Pinpoint the cell where the given text exists, returning its [X, Y] midpoint coordinate. 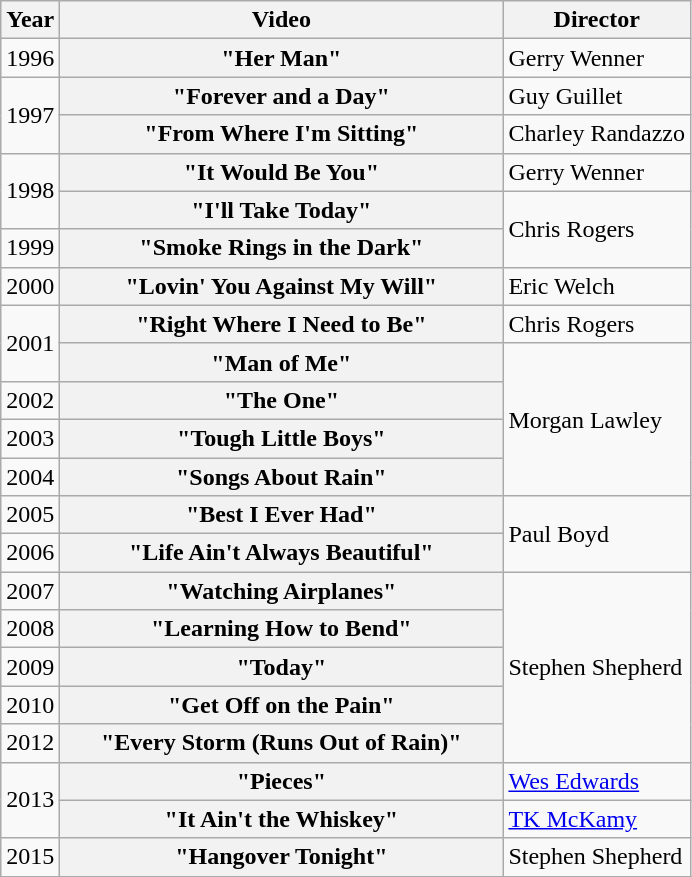
"Today" [282, 667]
"Smoke Rings in the Dark" [282, 248]
1997 [30, 115]
"I'll Take Today" [282, 210]
"Hangover Tonight" [282, 857]
Eric Welch [597, 286]
"Get Off on the Pain" [282, 705]
"It Ain't the Whiskey" [282, 819]
"Tough Little Boys" [282, 438]
"Pieces" [282, 781]
1998 [30, 191]
TK McKamy [597, 819]
1999 [30, 248]
Paul Boyd [597, 534]
"Right Where I Need to Be" [282, 324]
"Learning How to Bend" [282, 629]
2007 [30, 591]
2012 [30, 743]
Director [597, 20]
Charley Randazzo [597, 134]
"Life Ain't Always Beautiful" [282, 553]
2001 [30, 343]
"Songs About Rain" [282, 477]
Video [282, 20]
2005 [30, 515]
"Watching Airplanes" [282, 591]
2004 [30, 477]
Year [30, 20]
Guy Guillet [597, 96]
2015 [30, 857]
"Every Storm (Runs Out of Rain)" [282, 743]
2009 [30, 667]
1996 [30, 58]
"Lovin' You Against My Will" [282, 286]
2008 [30, 629]
"Man of Me" [282, 362]
"From Where I'm Sitting" [282, 134]
"Her Man" [282, 58]
"Best I Ever Had" [282, 515]
"The One" [282, 400]
2013 [30, 800]
2003 [30, 438]
2002 [30, 400]
2000 [30, 286]
"Forever and a Day" [282, 96]
Morgan Lawley [597, 419]
2010 [30, 705]
Wes Edwards [597, 781]
"It Would Be You" [282, 172]
2006 [30, 553]
